Return [X, Y] of the center of cell containing provided text 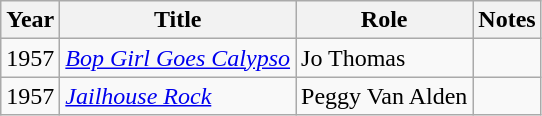
Title [178, 20]
Peggy Van Alden [384, 96]
Role [384, 20]
Bop Girl Goes Calypso [178, 58]
Notes [507, 20]
Year [30, 20]
Jo Thomas [384, 58]
Jailhouse Rock [178, 96]
